Determine the (X, Y) coordinate at the center of the cell enclosing the given text.  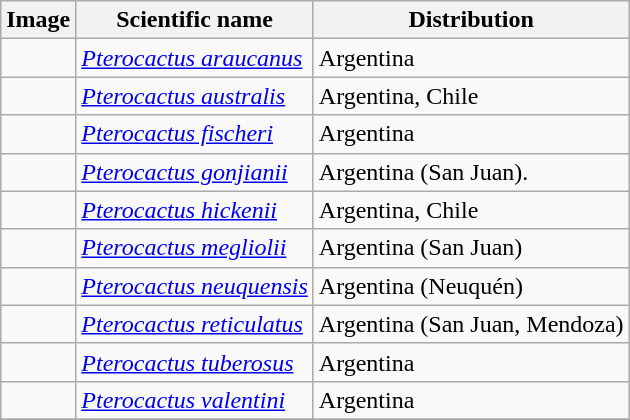
Pterocactus neuquensis (194, 286)
Argentina (San Juan) (471, 248)
Pterocactus valentini (194, 400)
Pterocactus fischeri (194, 134)
Argentina (Neuquén) (471, 286)
Pterocactus megliolii (194, 248)
Pterocactus hickenii (194, 210)
Image (38, 20)
Scientific name (194, 20)
Pterocactus tuberosus (194, 362)
Pterocactus araucanus (194, 58)
Pterocactus australis (194, 96)
Distribution (471, 20)
Pterocactus gonjianii (194, 172)
Argentina (San Juan, Mendoza) (471, 324)
Argentina (San Juan). (471, 172)
Pterocactus reticulatus (194, 324)
